Scan for the cell matching the given text and deliver its (X, Y) coordinate at center. 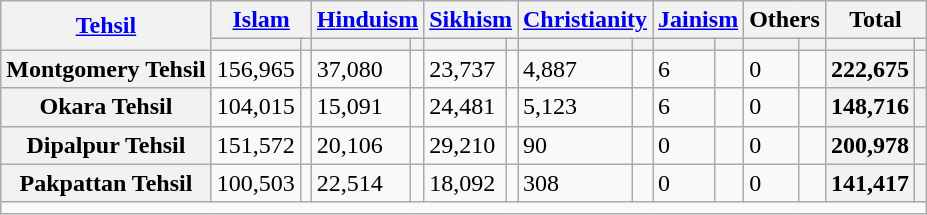
148,716 (870, 107)
Islam (261, 20)
Dipalpur Tehsil (106, 145)
222,675 (870, 69)
141,417 (870, 183)
29,210 (465, 145)
Total (875, 20)
104,015 (256, 107)
Hinduism (367, 20)
151,572 (256, 145)
23,737 (465, 69)
200,978 (870, 145)
15,091 (360, 107)
Sikhism (471, 20)
Pakpattan Tehsil (106, 183)
18,092 (465, 183)
100,503 (256, 183)
4,887 (576, 69)
Tehsil (106, 26)
Montgomery Tehsil (106, 69)
24,481 (465, 107)
90 (576, 145)
Others (785, 20)
20,106 (360, 145)
Christianity (586, 20)
5,123 (576, 107)
308 (576, 183)
Okara Tehsil (106, 107)
22,514 (360, 183)
Jainism (698, 20)
156,965 (256, 69)
37,080 (360, 69)
